Pinpoint the cell where the given text exists, returning its [X, Y] midpoint coordinate. 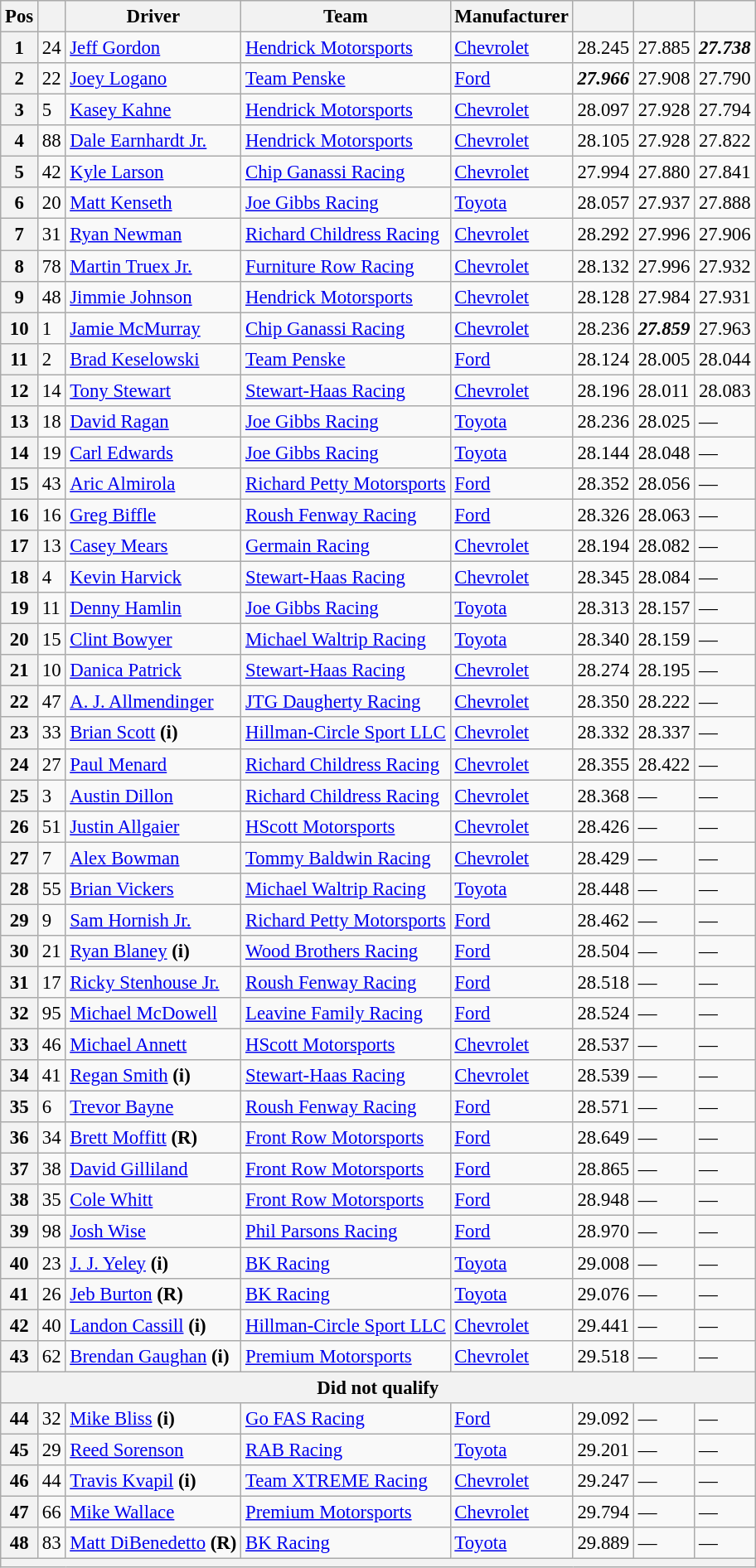
28.011 [663, 390]
28.245 [603, 48]
28.128 [603, 297]
Go FAS Racing [346, 1419]
28.057 [603, 203]
28.159 [663, 640]
28.222 [663, 702]
28.195 [663, 670]
27.841 [724, 172]
Reed Sorenson [153, 1449]
Jeff Gordon [153, 48]
Clint Bowyer [153, 640]
Kyle Larson [153, 172]
28.083 [724, 390]
Paul Menard [153, 764]
28.132 [603, 266]
88 [51, 141]
Did not qualify [378, 1387]
27.963 [724, 328]
28.948 [603, 1201]
28.056 [663, 484]
78 [51, 266]
Ryan Blaney (i) [153, 951]
Mike Bliss (i) [153, 1419]
28 [20, 889]
28.970 [603, 1232]
Ryan Newman [153, 235]
Tony Stewart [153, 390]
27.906 [724, 235]
28.368 [603, 796]
Kevin Harvick [153, 578]
28.429 [603, 858]
95 [51, 1014]
27.932 [724, 266]
Driver [153, 17]
Brian Scott (i) [153, 733]
28.518 [603, 982]
37 [20, 1169]
Justin Allgaier [153, 826]
Jimmie Johnson [153, 297]
28.157 [663, 608]
27.984 [663, 297]
28.044 [724, 359]
29.794 [603, 1512]
28.448 [603, 889]
12 [20, 390]
Danica Patrick [153, 670]
29.441 [603, 1325]
Jamie McMurray [153, 328]
28.337 [663, 733]
Brendan Gaughan (i) [153, 1356]
29.076 [603, 1294]
39 [20, 1232]
29.008 [603, 1263]
Wood Brothers Racing [346, 951]
David Gilliland [153, 1169]
Carl Edwards [153, 452]
Aric Almirola [153, 484]
Sam Hornish Jr. [153, 920]
Brad Keselowski [153, 359]
Brett Moffitt (R) [153, 1138]
28.313 [603, 608]
28.124 [603, 359]
Michael McDowell [153, 1014]
David Ragan [153, 422]
28.340 [603, 640]
29.247 [603, 1481]
28.105 [603, 141]
27.859 [663, 328]
27.888 [724, 203]
28.537 [603, 1045]
29.092 [603, 1419]
Phil Parsons Racing [346, 1232]
J. J. Yeley (i) [153, 1263]
27.885 [663, 48]
28.063 [663, 515]
Germain Racing [346, 546]
Furniture Row Racing [346, 266]
28.462 [603, 920]
27.738 [724, 48]
Team XTREME Racing [346, 1481]
Regan Smith (i) [153, 1076]
Landon Cassill (i) [153, 1325]
28.426 [603, 826]
27.994 [603, 172]
A. J. Allmendinger [153, 702]
28.345 [603, 578]
27.790 [724, 79]
28.144 [603, 452]
98 [51, 1232]
Alex Bowman [153, 858]
28.504 [603, 951]
28.084 [663, 578]
28.865 [603, 1169]
27.908 [663, 79]
Leavine Family Racing [346, 1014]
Cole Whitt [153, 1201]
28.539 [603, 1076]
27.880 [663, 172]
27.966 [603, 79]
28.355 [603, 764]
62 [51, 1356]
Matt DiBenedetto (R) [153, 1543]
28.025 [663, 422]
25 [20, 796]
28.048 [663, 452]
27.937 [663, 203]
28.274 [603, 670]
Trevor Bayne [153, 1107]
Manufacturer [511, 17]
28.524 [603, 1014]
Casey Mears [153, 546]
Martin Truex Jr. [153, 266]
Denny Hamlin [153, 608]
36 [20, 1138]
28.649 [603, 1138]
Mike Wallace [153, 1512]
28.196 [603, 390]
Jeb Burton (R) [153, 1294]
28.352 [603, 484]
28.194 [603, 546]
Ricky Stenhouse Jr. [153, 982]
Josh Wise [153, 1232]
Greg Biffle [153, 515]
28.332 [603, 733]
Brian Vickers [153, 889]
Joey Logano [153, 79]
Austin Dillon [153, 796]
51 [51, 826]
8 [20, 266]
55 [51, 889]
Pos [20, 17]
Tommy Baldwin Racing [346, 858]
Matt Kenseth [153, 203]
30 [20, 951]
Kasey Kahne [153, 110]
83 [51, 1543]
28.422 [663, 764]
29.889 [603, 1543]
28.082 [663, 546]
29.518 [603, 1356]
28.571 [603, 1107]
Travis Kvapil (i) [153, 1481]
27.931 [724, 297]
29.201 [603, 1449]
Michael Annett [153, 1045]
27.822 [724, 141]
RAB Racing [346, 1449]
27.794 [724, 110]
28.350 [603, 702]
28.326 [603, 515]
66 [51, 1512]
45 [20, 1449]
28.097 [603, 110]
28.292 [603, 235]
JTG Daugherty Racing [346, 702]
28.005 [663, 359]
Dale Earnhardt Jr. [153, 141]
Team [346, 17]
